Search for the cell housing the specified text and yield its [X, Y] center coordinate. 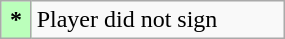
* [16, 20]
Player did not sign [158, 20]
